Search for the cell housing the specified text and yield its [X, Y] center coordinate. 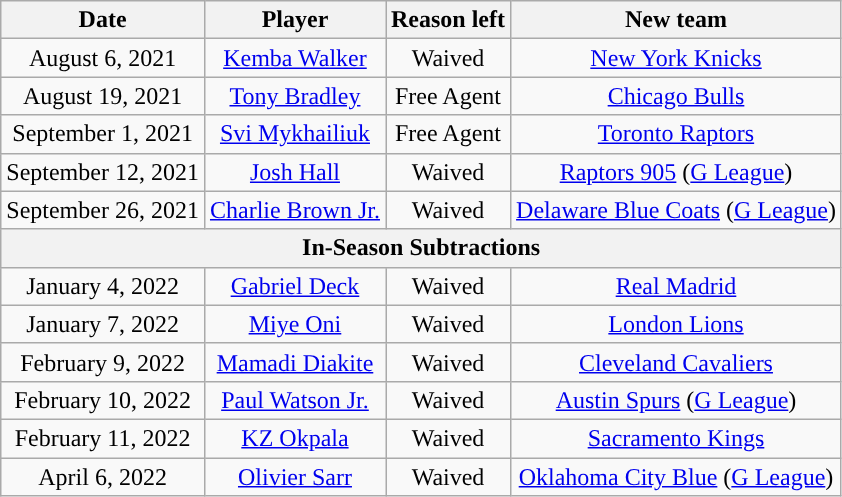
Chicago Bulls [676, 96]
September 26, 2021 [103, 210]
February 9, 2022 [103, 362]
Tony Bradley [294, 96]
London Lions [676, 324]
Delaware Blue Coats (G League) [676, 210]
April 6, 2022 [103, 477]
February 11, 2022 [103, 438]
January 4, 2022 [103, 286]
Reason left [448, 20]
Paul Watson Jr. [294, 400]
February 10, 2022 [103, 400]
In-Season Subtractions [422, 248]
Josh Hall [294, 172]
August 6, 2021 [103, 58]
Sacramento Kings [676, 438]
KZ Okpala [294, 438]
Austin Spurs (G League) [676, 400]
Cleveland Cavaliers [676, 362]
Player [294, 20]
Miye Oni [294, 324]
Raptors 905 (G League) [676, 172]
August 19, 2021 [103, 96]
Gabriel Deck [294, 286]
Date [103, 20]
Svi Mykhailiuk [294, 134]
Kemba Walker [294, 58]
New team [676, 20]
Oklahoma City Blue (G League) [676, 477]
September 1, 2021 [103, 134]
Charlie Brown Jr. [294, 210]
Toronto Raptors [676, 134]
Real Madrid [676, 286]
January 7, 2022 [103, 324]
Mamadi Diakite [294, 362]
Olivier Sarr [294, 477]
New York Knicks [676, 58]
September 12, 2021 [103, 172]
